Return the (x, y) coordinate for the center point of the cell that contains the specified text.  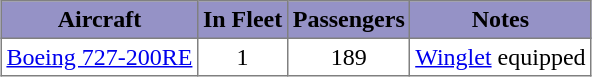
Boeing 727-200RE (99, 57)
Winglet equipped (500, 57)
Aircraft (99, 20)
1 (243, 57)
189 (348, 57)
Notes (500, 20)
In Fleet (243, 20)
Passengers (348, 20)
